Provide the [x, y] coordinate of the cell's center where the given text is located.  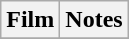
Film [30, 20]
Notes [94, 20]
